Determine the (x, y) coordinate at the center of the cell enclosing the given text.  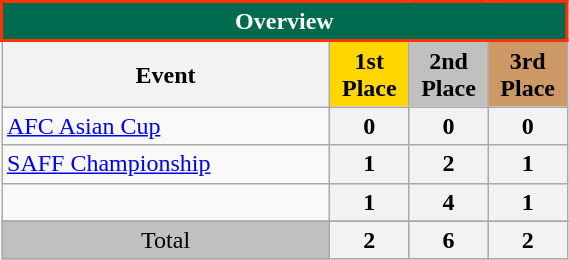
3rd Place (528, 74)
SAFF Championship (166, 164)
1st Place (370, 74)
4 (448, 202)
Total (166, 240)
AFC Asian Cup (166, 126)
Event (166, 74)
6 (448, 240)
Overview (285, 22)
2nd Place (448, 74)
